For the text-containing cell, return its midpoint in (X, Y) coordinate format. 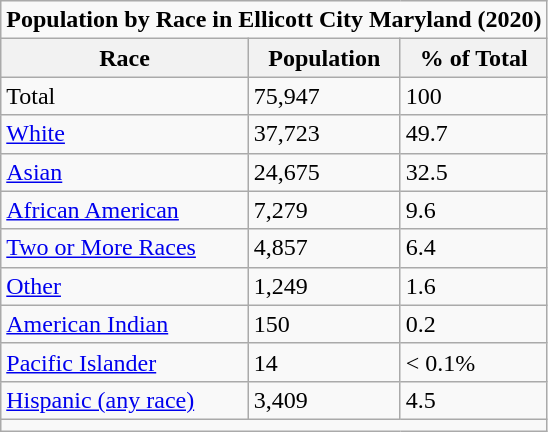
14 (324, 362)
African American (125, 210)
Two or More Races (125, 248)
75,947 (324, 96)
Pacific Islander (125, 362)
1,249 (324, 286)
24,675 (324, 172)
Population by Race in Ellicott City Maryland (2020) (274, 20)
Race (125, 58)
Total (125, 96)
49.7 (474, 134)
37,723 (324, 134)
3,409 (324, 400)
White (125, 134)
9.6 (474, 210)
Other (125, 286)
7,279 (324, 210)
Hispanic (any race) (125, 400)
< 0.1% (474, 362)
150 (324, 324)
6.4 (474, 248)
0.2 (474, 324)
100 (474, 96)
4.5 (474, 400)
American Indian (125, 324)
1.6 (474, 286)
4,857 (324, 248)
% of Total (474, 58)
Population (324, 58)
32.5 (474, 172)
Asian (125, 172)
